Return [x, y] of the center of cell containing provided text 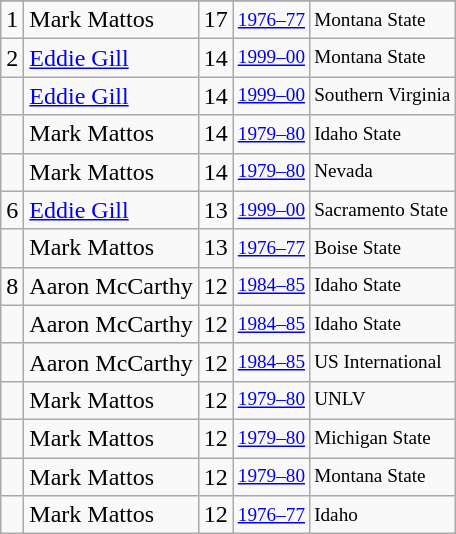
2 [12, 58]
Nevada [382, 172]
17 [216, 20]
Sacramento State [382, 210]
6 [12, 210]
UNLV [382, 400]
Boise State [382, 248]
1 [12, 20]
8 [12, 286]
Southern Virginia [382, 96]
Idaho [382, 515]
US International [382, 362]
Michigan State [382, 438]
